Return [x, y] of the center of cell containing provided text 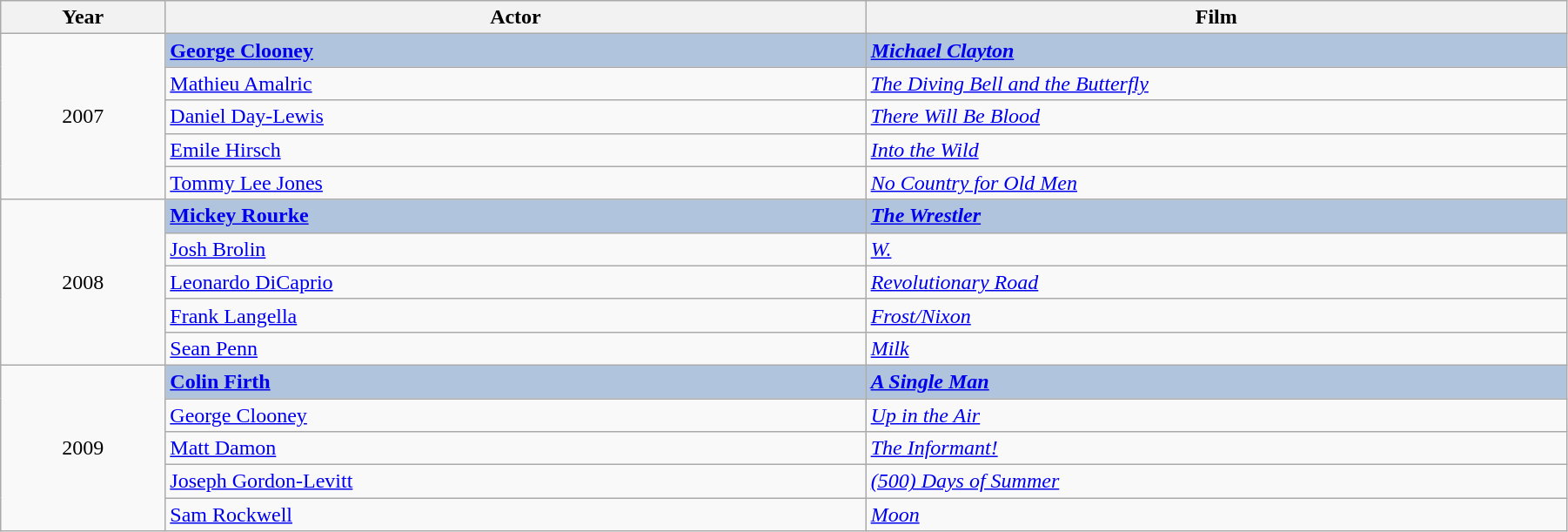
Frost/Nixon [1216, 315]
Mathieu Amalric [515, 84]
Frank Langella [515, 315]
Tommy Lee Jones [515, 183]
Sean Penn [515, 348]
Michael Clayton [1216, 51]
The Wrestler [1216, 216]
Moon [1216, 515]
2007 [84, 117]
The Informant! [1216, 448]
Film [1216, 17]
No Country for Old Men [1216, 183]
The Diving Bell and the Butterfly [1216, 84]
Into the Wild [1216, 150]
Sam Rockwell [515, 515]
Mickey Rourke [515, 216]
Emile Hirsch [515, 150]
Milk [1216, 348]
Up in the Air [1216, 415]
Matt Damon [515, 448]
2009 [84, 448]
Joseph Gordon-Levitt [515, 481]
A Single Man [1216, 381]
Actor [515, 17]
Year [84, 17]
There Will Be Blood [1216, 117]
2008 [84, 282]
Revolutionary Road [1216, 282]
Leonardo DiCaprio [515, 282]
Colin Firth [515, 381]
Josh Brolin [515, 249]
(500) Days of Summer [1216, 481]
W. [1216, 249]
Daniel Day-Lewis [515, 117]
